Identify which cell holds the provided text, then report its [x, y] central coordinate. 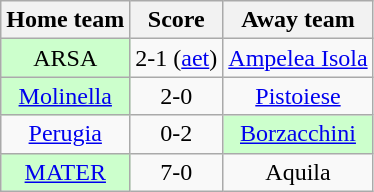
Borzacchini [298, 134]
ARSA [66, 58]
Perugia [66, 134]
Molinella [66, 96]
2-0 [176, 96]
Pistoiese [298, 96]
MATER [66, 172]
0-2 [176, 134]
Score [176, 20]
Away team [298, 20]
2-1 (aet) [176, 58]
Ampelea Isola [298, 58]
Aquila [298, 172]
Home team [66, 20]
7-0 [176, 172]
